For the text-containing cell, return its midpoint in (X, Y) coordinate format. 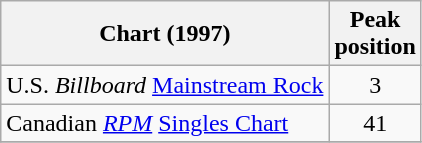
3 (375, 85)
Peakposition (375, 34)
Chart (1997) (165, 34)
Canadian RPM Singles Chart (165, 123)
U.S. Billboard Mainstream Rock (165, 85)
41 (375, 123)
